Identify which cell holds the provided text, then report its (x, y) central coordinate. 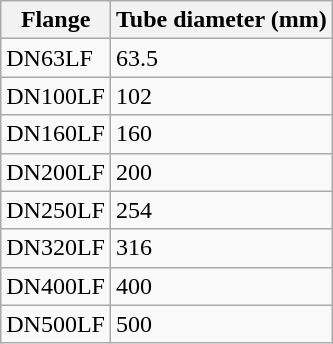
63.5 (221, 58)
102 (221, 96)
DN160LF (56, 134)
DN100LF (56, 96)
DN200LF (56, 172)
DN320LF (56, 248)
254 (221, 210)
160 (221, 134)
400 (221, 286)
316 (221, 248)
500 (221, 324)
Tube diameter (mm) (221, 20)
DN63LF (56, 58)
DN400LF (56, 286)
DN500LF (56, 324)
DN250LF (56, 210)
200 (221, 172)
Flange (56, 20)
